Return [X, Y] of the center of cell containing provided text 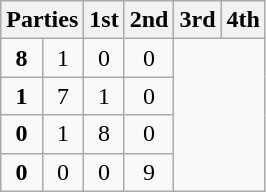
Parties [42, 20]
4th [243, 20]
2nd [149, 20]
3rd [198, 20]
7 [63, 96]
1st [104, 20]
9 [149, 172]
